Locate the cell with the specified text and output its (X, Y) center coordinate. 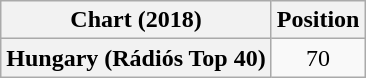
70 (318, 58)
Chart (2018) (136, 20)
Hungary (Rádiós Top 40) (136, 58)
Position (318, 20)
